Find where the given text appears and provide that cell's center as (x, y) coordinate. 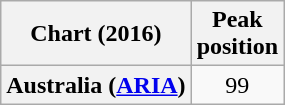
Chart (2016) (96, 34)
99 (237, 85)
Australia (ARIA) (96, 85)
Peakposition (237, 34)
